Locate the cell with the specified text and output its (x, y) center coordinate. 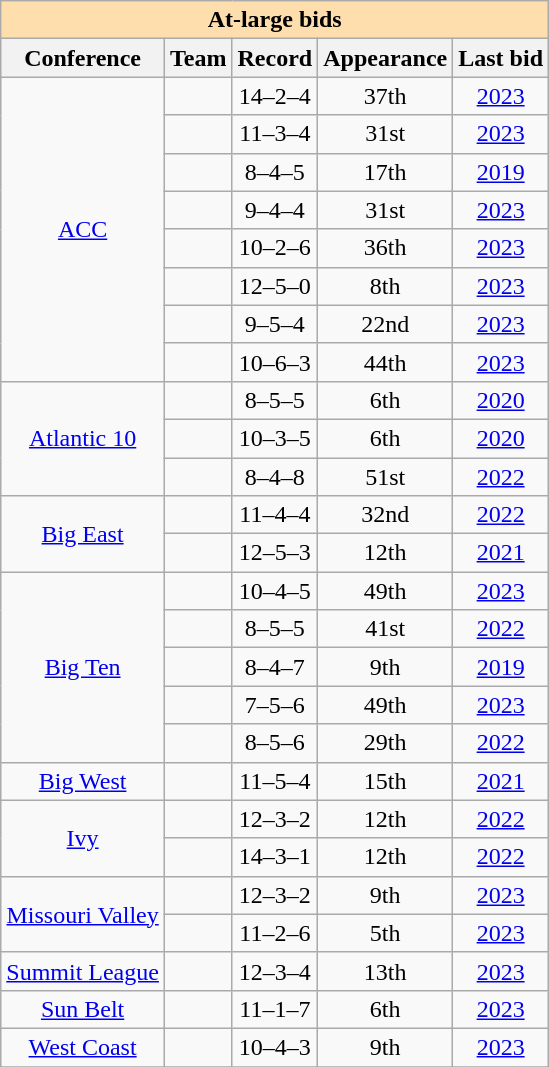
11–3–4 (275, 134)
Summit League (83, 971)
Atlantic 10 (83, 438)
22nd (386, 324)
36th (386, 248)
8th (386, 286)
8–5–6 (275, 743)
9–4–4 (275, 210)
15th (386, 781)
ACC (83, 229)
Big East (83, 534)
11–4–4 (275, 515)
14–2–4 (275, 96)
Conference (83, 58)
14–3–1 (275, 857)
Sun Belt (83, 1009)
17th (386, 172)
5th (386, 933)
Ivy (83, 838)
8–4–8 (275, 477)
Missouri Valley (83, 914)
32nd (386, 515)
Big Ten (83, 667)
Last bid (501, 58)
Team (198, 58)
West Coast (83, 1047)
10–2–6 (275, 248)
44th (386, 362)
41st (386, 629)
37th (386, 96)
7–5–6 (275, 705)
10–3–5 (275, 438)
12–5–0 (275, 286)
11–2–6 (275, 933)
8–4–7 (275, 667)
10–4–5 (275, 591)
13th (386, 971)
12–3–4 (275, 971)
29th (386, 743)
11–1–7 (275, 1009)
8–4–5 (275, 172)
Appearance (386, 58)
51st (386, 477)
Record (275, 58)
At-large bids (275, 20)
9–5–4 (275, 324)
12–5–3 (275, 553)
Big West (83, 781)
10–4–3 (275, 1047)
10–6–3 (275, 362)
11–5–4 (275, 781)
